Find where the given text appears and provide that cell's center as (x, y) coordinate. 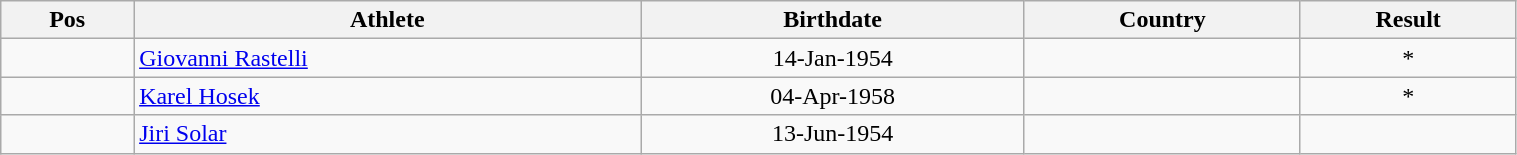
Giovanni Rastelli (388, 58)
Birthdate (833, 20)
Pos (68, 20)
Country (1162, 20)
13-Jun-1954 (833, 134)
Result (1408, 20)
Karel Hosek (388, 96)
04-Apr-1958 (833, 96)
Athlete (388, 20)
Jiri Solar (388, 134)
14-Jan-1954 (833, 58)
